From the cell containing the given text, extract its center point as (x, y) coordinate. 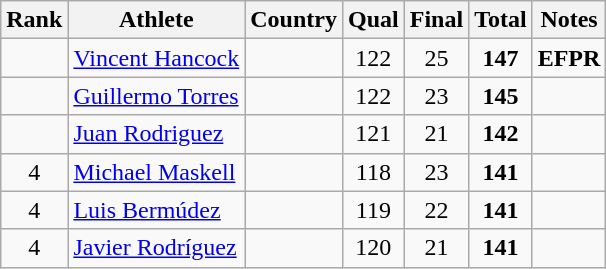
Luis Bermúdez (156, 210)
EFPR (569, 58)
22 (436, 210)
Guillermo Torres (156, 96)
121 (373, 134)
145 (501, 96)
25 (436, 58)
Notes (569, 20)
Country (294, 20)
Juan Rodriguez (156, 134)
Rank (34, 20)
142 (501, 134)
120 (373, 248)
Final (436, 20)
147 (501, 58)
Javier Rodríguez (156, 248)
Athlete (156, 20)
Total (501, 20)
Michael Maskell (156, 172)
Qual (373, 20)
119 (373, 210)
118 (373, 172)
Vincent Hancock (156, 58)
